Provide the [x, y] coordinate of the cell's center where the given text is located.  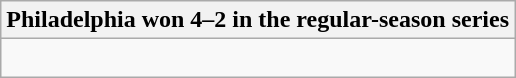
Philadelphia won 4–2 in the regular-season series [258, 20]
